Capture the cell that displays the provided text and extract its [x, y] central coordinate. 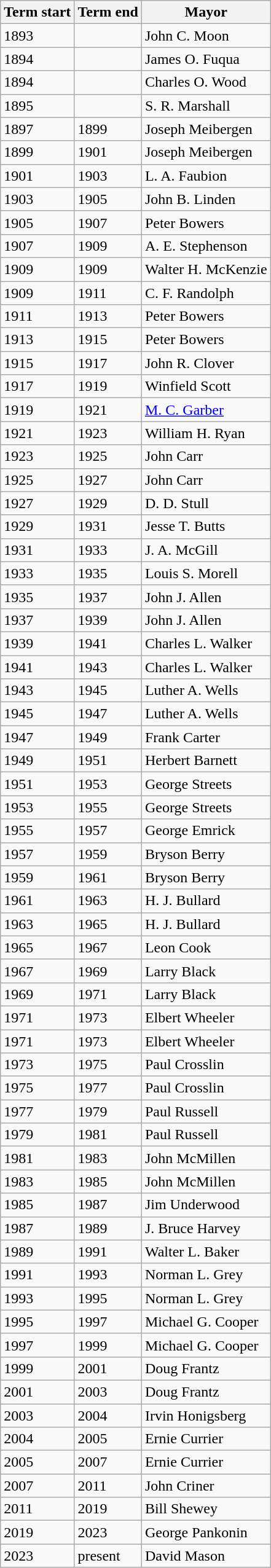
Winfield Scott [206, 386]
John Criner [206, 1486]
George Pankonin [206, 1532]
Walter L. Baker [206, 1252]
1893 [37, 36]
1895 [37, 106]
Leon Cook [206, 947]
James O. Fuqua [206, 59]
John R. Clover [206, 363]
John C. Moon [206, 36]
present [108, 1556]
A. E. Stephenson [206, 246]
J. Bruce Harvey [206, 1228]
John B. Linden [206, 199]
Frank Carter [206, 737]
David Mason [206, 1556]
Jesse T. Butts [206, 527]
M. C. Garber [206, 410]
Term end [108, 12]
L. A. Faubion [206, 176]
Herbert Barnett [206, 761]
Mayor [206, 12]
1897 [37, 129]
S. R. Marshall [206, 106]
Irvin Honigsberg [206, 1415]
Bill Shewey [206, 1509]
J. A. McGill [206, 550]
D. D. Stull [206, 503]
Walter H. McKenzie [206, 269]
C. F. Randolph [206, 293]
Louis S. Morell [206, 573]
William H. Ryan [206, 433]
Charles O. Wood [206, 82]
Term start [37, 12]
Jim Underwood [206, 1205]
George Emrick [206, 831]
